Determine the [X, Y] coordinate at the center of the cell enclosing the given text.  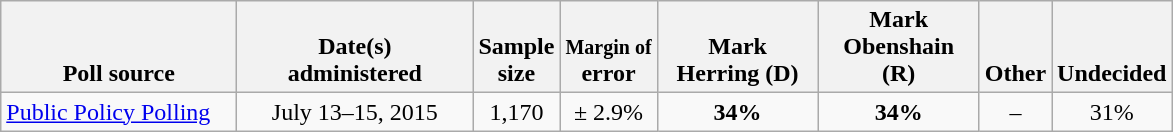
31% [1112, 112]
Margin oferror [608, 47]
Date(s)administered [355, 47]
Other [1015, 47]
– [1015, 112]
Undecided [1112, 47]
Poll source [119, 47]
1,170 [516, 112]
MarkObenshain (R) [898, 47]
MarkHerring (D) [738, 47]
July 13–15, 2015 [355, 112]
Samplesize [516, 47]
± 2.9% [608, 112]
Public Policy Polling [119, 112]
